Locate the cell with the specified text and output its (x, y) center coordinate. 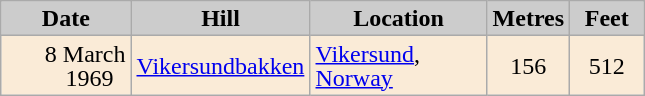
Hill (220, 18)
Date (66, 18)
Metres (528, 18)
8 March 1969 (66, 66)
512 (607, 66)
Feet (607, 18)
Vikersundbakken (220, 66)
Location (398, 18)
Vikersund, Norway (398, 66)
156 (528, 66)
